For the text-containing cell, return its midpoint in (x, y) coordinate format. 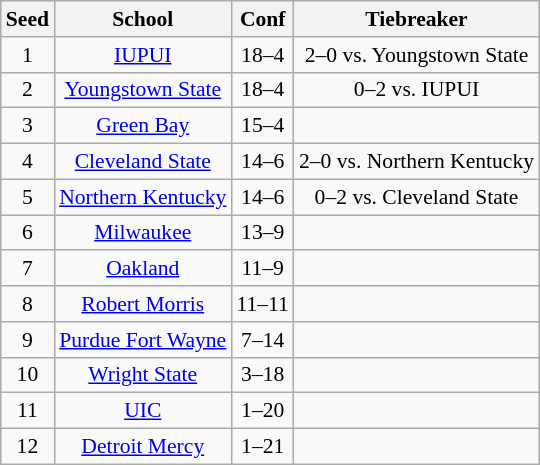
11–9 (262, 269)
IUPUI (142, 55)
7–14 (262, 340)
11–11 (262, 304)
9 (28, 340)
11 (28, 411)
Robert Morris (142, 304)
Wright State (142, 375)
Tiebreaker (416, 19)
Detroit Mercy (142, 447)
Purdue Fort Wayne (142, 340)
10 (28, 375)
Seed (28, 19)
4 (28, 162)
Cleveland State (142, 162)
2–0 vs. Youngstown State (416, 55)
8 (28, 304)
7 (28, 269)
12 (28, 447)
13–9 (262, 233)
School (142, 19)
15–4 (262, 126)
3–18 (262, 375)
5 (28, 197)
3 (28, 126)
2–0 vs. Northern Kentucky (416, 162)
2 (28, 90)
Conf (262, 19)
Youngstown State (142, 90)
UIC (142, 411)
0–2 vs. IUPUI (416, 90)
0–2 vs. Cleveland State (416, 197)
Green Bay (142, 126)
1 (28, 55)
1–21 (262, 447)
6 (28, 233)
1–20 (262, 411)
Milwaukee (142, 233)
Northern Kentucky (142, 197)
Oakland (142, 269)
